Detect which cell encompasses the target text, then output its (x, y) center coordinate. 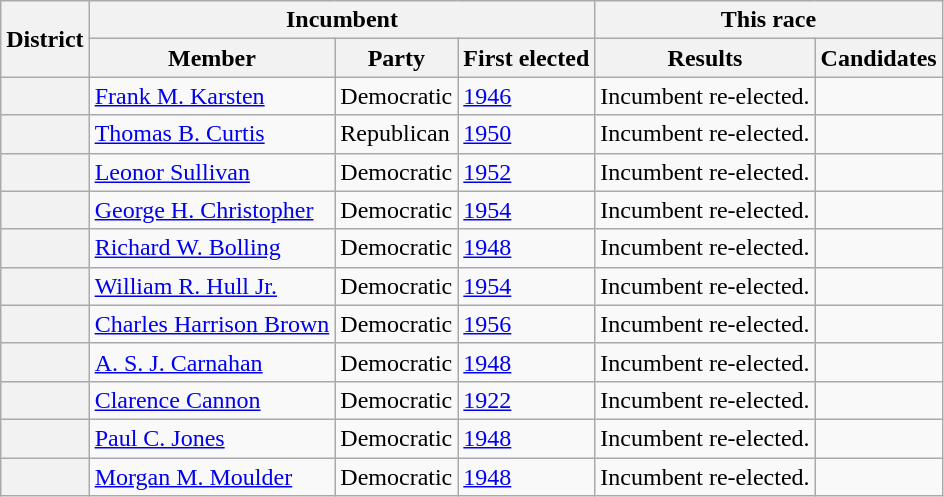
Incumbent (342, 20)
This race (768, 20)
Leonor Sullivan (212, 172)
Charles Harrison Brown (212, 324)
George H. Christopher (212, 210)
William R. Hull Jr. (212, 286)
1950 (526, 134)
Member (212, 58)
1956 (526, 324)
Frank M. Karsten (212, 96)
First elected (526, 58)
1922 (526, 400)
1952 (526, 172)
District (45, 39)
Republican (396, 134)
1946 (526, 96)
Party (396, 58)
Candidates (878, 58)
Clarence Cannon (212, 400)
Results (705, 58)
A. S. J. Carnahan (212, 362)
Richard W. Bolling (212, 248)
Paul C. Jones (212, 438)
Morgan M. Moulder (212, 477)
Thomas B. Curtis (212, 134)
